Scan for the cell matching the given text and deliver its [x, y] coordinate at center. 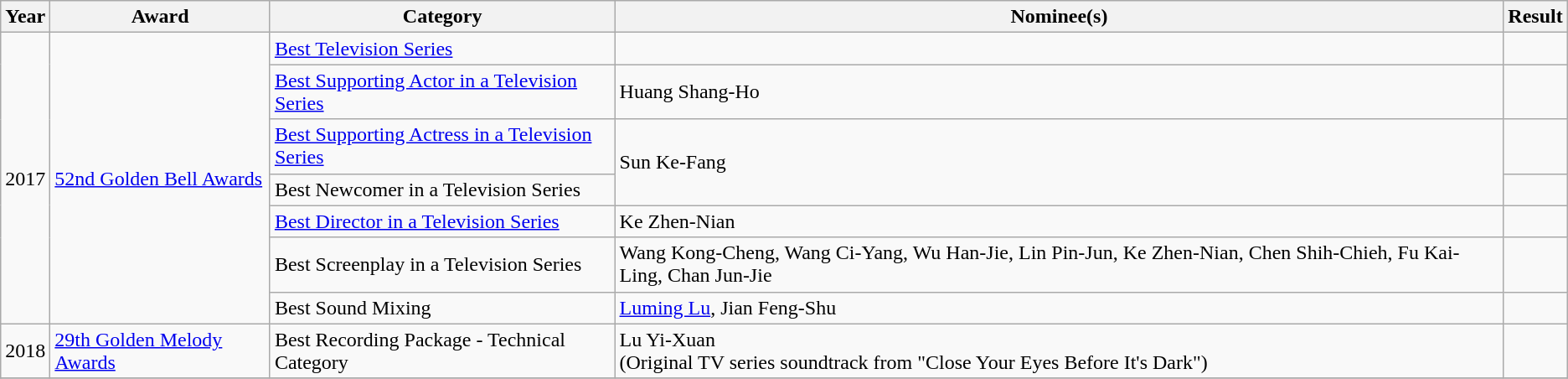
Best Supporting Actress in a Television Series [442, 146]
Nominee(s) [1059, 17]
Year [25, 17]
Luming Lu, Jian Feng-Shu [1059, 308]
Lu Yi-Xuan (Original TV series soundtrack from "Close Your Eyes Before It's Dark") [1059, 350]
Result [1535, 17]
Best Sound Mixing [442, 308]
Category [442, 17]
Best Newcomer in a Television Series [442, 189]
52nd Golden Bell Awards [161, 178]
Huang Shang-Ho [1059, 92]
Best Director in a Television Series [442, 221]
Wang Kong-Cheng, Wang Ci-Yang, Wu Han-Jie, Lin Pin-Jun, Ke Zhen-Nian, Chen Shih-Chieh, Fu Kai-Ling, Chan Jun-Jie [1059, 265]
2018 [25, 350]
29th Golden Melody Awards [161, 350]
Best Recording Package - Technical Category [442, 350]
Award [161, 17]
Best Screenplay in a Television Series [442, 265]
2017 [25, 178]
Ke Zhen-Nian [1059, 221]
Best Supporting Actor in a Television Series [442, 92]
Sun Ke-Fang [1059, 163]
Best Television Series [442, 49]
